Return [x, y] of the center of cell containing provided text 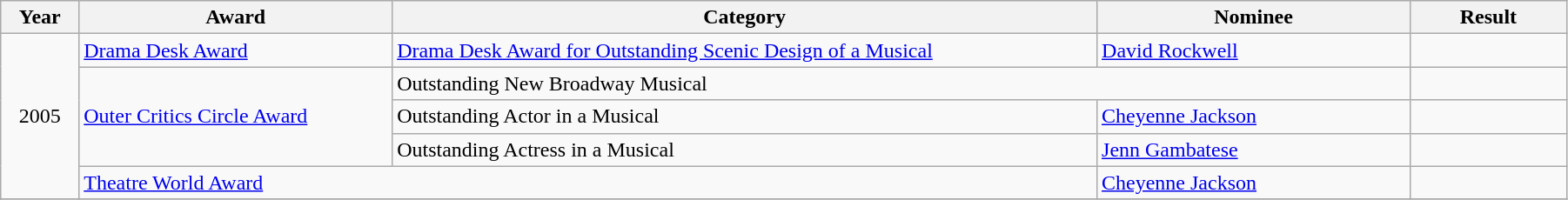
David Rockwell [1254, 50]
Outstanding New Broadway Musical [901, 83]
Award [236, 17]
Nominee [1254, 17]
Drama Desk Award [236, 50]
Outstanding Actor in a Musical [745, 117]
Jenn Gambatese [1254, 150]
Outstanding Actress in a Musical [745, 150]
Year [40, 17]
2005 [40, 117]
Outer Critics Circle Award [236, 117]
Result [1488, 17]
Theatre World Award [588, 183]
Drama Desk Award for Outstanding Scenic Design of a Musical [745, 50]
Category [745, 17]
